Search for the cell housing the specified text and yield its [X, Y] center coordinate. 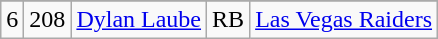
Dylan Laube [139, 20]
Las Vegas Raiders [344, 20]
RB [228, 20]
6 [12, 20]
208 [48, 20]
